Determine the [x, y] coordinate at the center of the cell enclosing the given text.  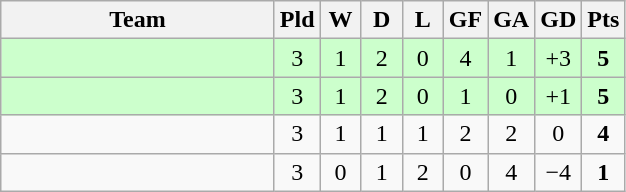
−4 [558, 172]
GA [512, 20]
Team [138, 20]
Pld [297, 20]
GF [465, 20]
GD [558, 20]
L [422, 20]
Pts [604, 20]
+3 [558, 58]
+1 [558, 96]
W [340, 20]
D [382, 20]
